Find where the given text appears and provide that cell's center as (X, Y) coordinate. 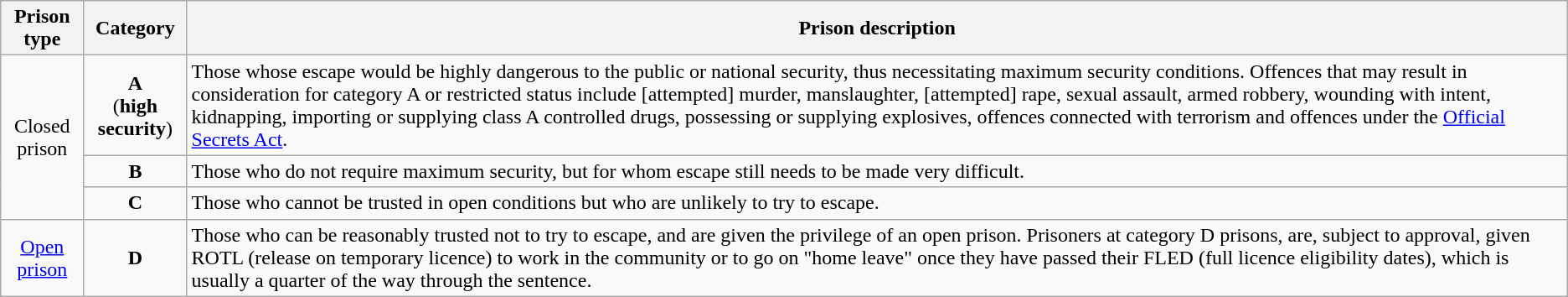
Category (136, 29)
Prison description (877, 29)
D (136, 258)
Those who cannot be trusted in open conditions but who are unlikely to try to escape. (877, 203)
B (136, 171)
A(high security) (136, 106)
C (136, 203)
Prison type (42, 29)
Those who do not require maximum security, but for whom escape still needs to be made very difficult. (877, 171)
Closed prison (42, 138)
Open prison (42, 258)
